Locate the cell with the specified text and output its (x, y) center coordinate. 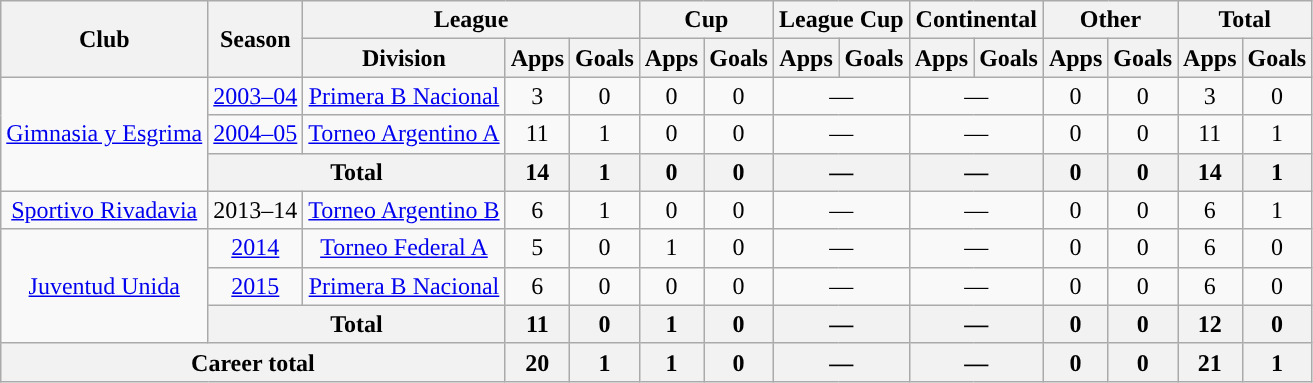
2014 (256, 248)
21 (1210, 362)
2015 (256, 286)
Gimnasia y Esgrima (104, 134)
2003–04 (256, 96)
2013–14 (256, 210)
Juventud Unida (104, 286)
Sportivo Rivadavia (104, 210)
Career total (253, 362)
Club (104, 39)
Other (1110, 20)
12 (1210, 324)
League (471, 20)
Torneo Argentino A (404, 134)
Torneo Federal A (404, 248)
5 (537, 248)
2004–05 (256, 134)
Torneo Argentino B (404, 210)
Season (256, 39)
League Cup (841, 20)
Cup (706, 20)
20 (537, 362)
Continental (976, 20)
Division (404, 58)
